Detect which cell encompasses the target text, then output its (x, y) center coordinate. 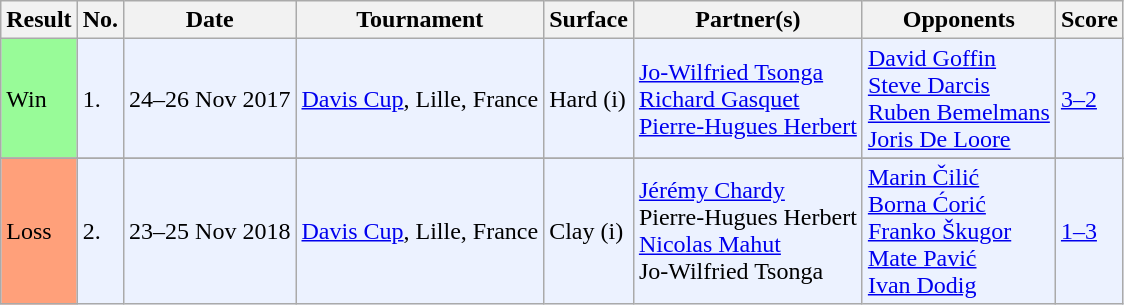
2. (100, 231)
Clay (i) (589, 231)
Win (39, 98)
Date (210, 20)
1–3 (1089, 231)
3–2 (1089, 98)
Result (39, 20)
Surface (589, 20)
Score (1089, 20)
23–25 Nov 2018 (210, 231)
Hard (i) (589, 98)
Jérémy Chardy Pierre-Hugues Herbert Nicolas Mahut Jo-Wilfried Tsonga (748, 231)
Opponents (958, 20)
No. (100, 20)
Partner(s) (748, 20)
1. (100, 98)
Loss (39, 231)
Marin Čilić Borna Ćorić Franko Škugor Mate Pavić Ivan Dodig (958, 231)
David Goffin Steve Darcis Ruben Bemelmans Joris De Loore (958, 98)
Tournament (420, 20)
Jo-Wilfried Tsonga Richard Gasquet Pierre-Hugues Herbert (748, 98)
24–26 Nov 2017 (210, 98)
